Return the [x, y] coordinate for the center point of the cell that contains the specified text.  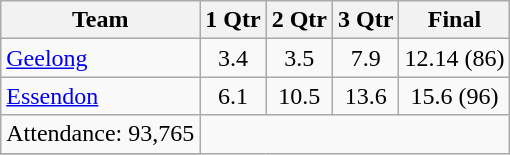
2 Qtr [299, 20]
3.4 [233, 58]
3.5 [299, 58]
Final [454, 20]
13.6 [366, 96]
6.1 [233, 96]
Team [100, 20]
Attendance: 93,765 [100, 134]
15.6 (96) [454, 96]
10.5 [299, 96]
Essendon [100, 96]
Geelong [100, 58]
7.9 [366, 58]
3 Qtr [366, 20]
1 Qtr [233, 20]
12.14 (86) [454, 58]
